Return the [X, Y] coordinate for the center point of the cell that contains the specified text.  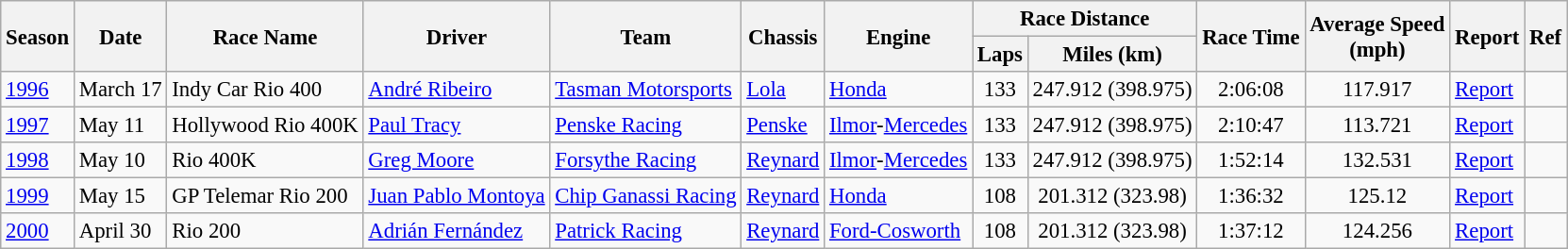
Juan Pablo Montoya [457, 196]
Date [121, 36]
Lola [783, 90]
Ref [1545, 36]
Driver [457, 36]
Rio 400K [265, 160]
Hollywood Rio 400K [265, 125]
André Ribeiro [457, 90]
Indy Car Rio 400 [265, 90]
1:37:12 [1251, 231]
Paul Tracy [457, 125]
2:10:47 [1251, 125]
125.12 [1377, 196]
1996 [38, 90]
May 11 [121, 125]
Race Distance [1085, 19]
1997 [38, 125]
GP Telemar Rio 200 [265, 196]
Tasman Motorsports [645, 90]
May 10 [121, 160]
Season [38, 36]
Chassis [783, 36]
113.721 [1377, 125]
Forsythe Racing [645, 160]
Laps [1000, 55]
Penske Racing [645, 125]
Ford-Cosworth [898, 231]
124.256 [1377, 231]
Engine [898, 36]
Race Time [1251, 36]
Miles (km) [1112, 55]
Patrick Racing [645, 231]
Chip Ganassi Racing [645, 196]
Race Name [265, 36]
March 17 [121, 90]
1:52:14 [1251, 160]
Rio 200 [265, 231]
Adrián Fernández [457, 231]
Penske [783, 125]
April 30 [121, 231]
1:36:32 [1251, 196]
1998 [38, 160]
1999 [38, 196]
2000 [38, 231]
2:06:08 [1251, 90]
Greg Moore [457, 160]
May 15 [121, 196]
Team [645, 36]
Average Speed(mph) [1377, 36]
132.531 [1377, 160]
117.917 [1377, 90]
